Locate the cell with the specified text and output its (X, Y) center coordinate. 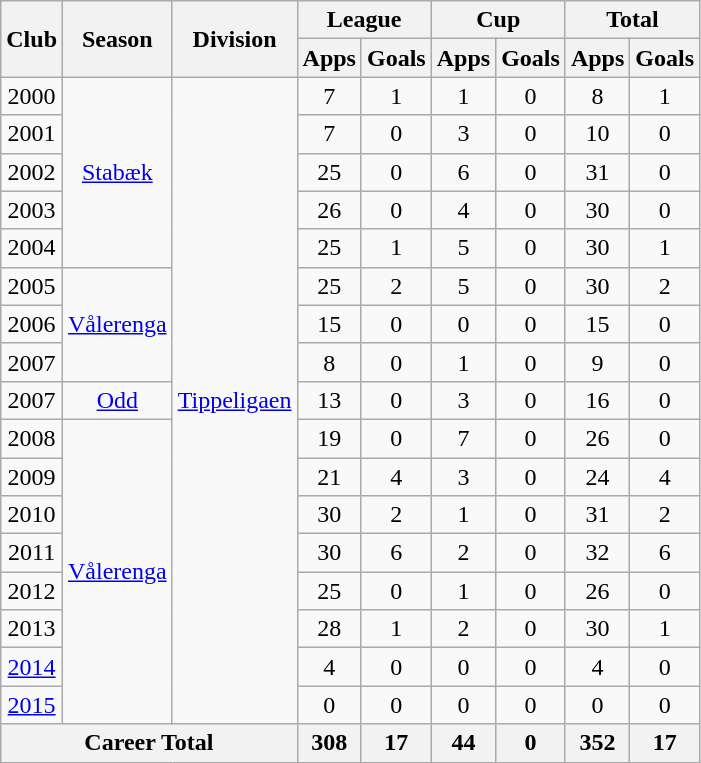
Tippeligaen (234, 400)
308 (329, 743)
Division (234, 39)
Stabæk (118, 172)
13 (329, 400)
2003 (32, 210)
Season (118, 39)
10 (597, 134)
Cup (498, 20)
2005 (32, 286)
2004 (32, 248)
2015 (32, 705)
2012 (32, 591)
2014 (32, 667)
2011 (32, 553)
32 (597, 553)
Total (632, 20)
2010 (32, 515)
28 (329, 629)
Career Total (149, 743)
44 (463, 743)
9 (597, 362)
2009 (32, 477)
2006 (32, 324)
2008 (32, 438)
2013 (32, 629)
21 (329, 477)
2002 (32, 172)
Club (32, 39)
Odd (118, 400)
24 (597, 477)
2000 (32, 96)
2001 (32, 134)
League (364, 20)
19 (329, 438)
352 (597, 743)
16 (597, 400)
